Find where the given text appears and provide that cell's center as (X, Y) coordinate. 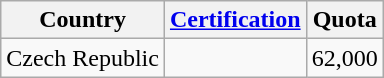
62,000 (344, 58)
Czech Republic (83, 58)
Country (83, 20)
Certification (235, 20)
Quota (344, 20)
